Search for the cell housing the specified text and yield its (X, Y) center coordinate. 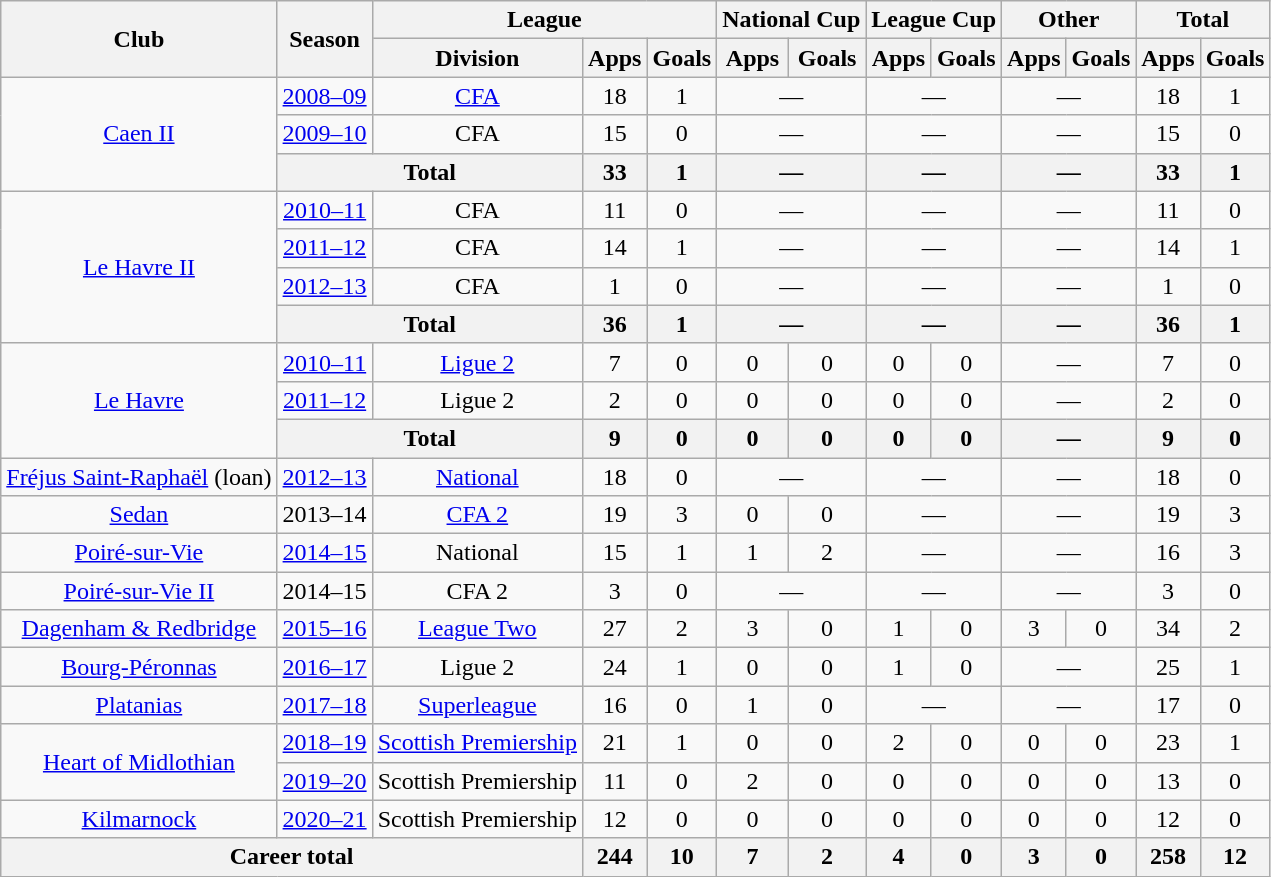
2019–20 (324, 781)
Superleague (477, 705)
2015–16 (324, 629)
Heart of Midlothian (139, 762)
2016–17 (324, 667)
League Cup (934, 20)
Platanias (139, 705)
2020–21 (324, 819)
258 (1168, 857)
Caen II (139, 134)
League Two (477, 629)
2017–18 (324, 705)
4 (898, 857)
23 (1168, 743)
Club (139, 39)
21 (615, 743)
2013–14 (324, 515)
34 (1168, 629)
27 (615, 629)
Dagenham & Redbridge (139, 629)
National Cup (792, 20)
Bourg-Péronnas (139, 667)
17 (1168, 705)
Other (1069, 20)
Sedan (139, 515)
13 (1168, 781)
2018–19 (324, 743)
Career total (292, 857)
244 (615, 857)
League (544, 20)
10 (682, 857)
24 (615, 667)
Fréjus Saint-Raphaël (loan) (139, 477)
Le Havre (139, 400)
Kilmarnock (139, 819)
2009–10 (324, 134)
2008–09 (324, 96)
Poiré-sur-Vie (139, 553)
Division (477, 58)
Poiré-sur-Vie II (139, 591)
Season (324, 39)
Le Havre II (139, 267)
25 (1168, 667)
